Search for the cell housing the specified text and yield its [x, y] center coordinate. 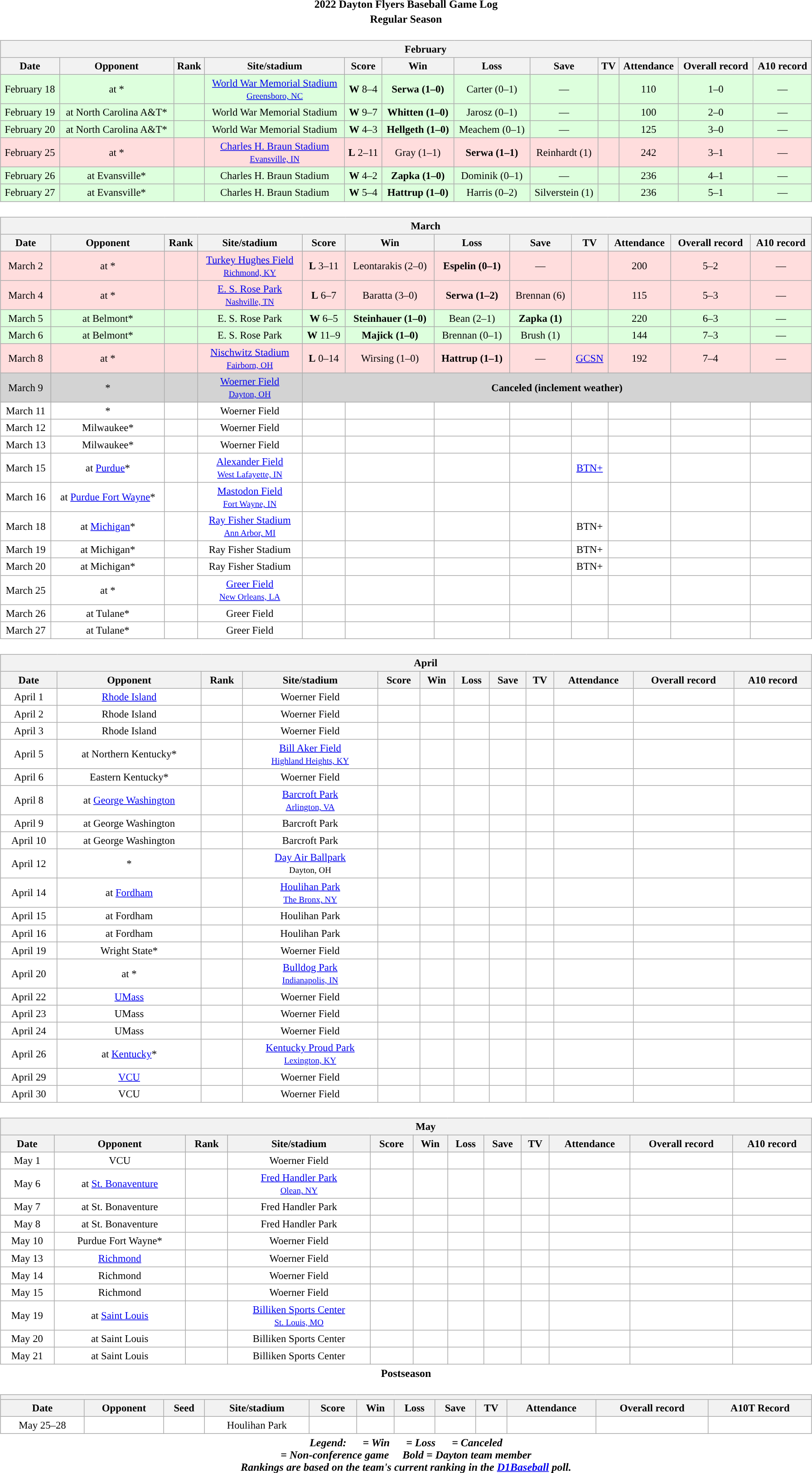
W 9–7 [363, 112]
April 20 [29, 974]
World War Memorial StadiumGreensboro, NC [275, 89]
Brennan (0–1) [472, 335]
Eastern Kentucky* [129, 777]
Billiken Sports CenterSt. Louis, MO [299, 1315]
May 25–28 [43, 1425]
Bulldog ParkIndianapolis, IN [310, 974]
March 16 [26, 498]
192 [640, 358]
E. S. Rose ParkNashville, TN [250, 295]
February 19 [30, 112]
April 6 [29, 777]
Barcroft ParkArlington, VA [310, 800]
March 26 [26, 613]
March 13 [26, 445]
Brennan (6) [540, 295]
April 22 [29, 997]
W 8–4 [363, 89]
3–1 [716, 152]
Jarosz (0–1) [492, 112]
May [406, 1127]
February 27 [30, 193]
L 0–14 [324, 358]
Meachem (0–1) [492, 130]
200 [640, 266]
Brush (1) [540, 335]
Espelin (0–1) [472, 266]
February 25 [30, 152]
April 5 [29, 754]
242 [649, 152]
Nischwitz StadiumFairborn, OH [250, 358]
February 20 [30, 130]
Zapka (1) [540, 318]
Dominik (0–1) [492, 176]
L 6–7 [324, 295]
7–4 [710, 358]
5–3 [710, 295]
Wright State* [129, 950]
March 25 [26, 590]
Reinhardt (1) [564, 152]
March 20 [26, 567]
March 8 [26, 358]
February [406, 49]
May 19 [27, 1315]
at Purdue* [108, 468]
Whitten (1–0) [418, 112]
Bean (2–1) [472, 318]
Mastodon FieldFort Wayne, IN [250, 498]
at Purdue Fort Wayne* [108, 498]
April 3 [29, 731]
April 10 [29, 841]
Bill Aker FieldHighland Heights, KY [310, 754]
May 21 [27, 1356]
Zapka (1–0) [418, 176]
GCSN [590, 358]
March 5 [26, 318]
Woerner FieldDayton, OH [250, 388]
W 4–3 [363, 130]
2–0 [716, 112]
A10T Record [760, 1408]
Seed [184, 1408]
May 6 [27, 1184]
Leontarakis (2–0) [390, 266]
Majick (1–0) [390, 335]
March 2 [26, 266]
May 7 [27, 1207]
April 24 [29, 1031]
1–0 [716, 89]
Day Air BallparkDayton, OH [310, 864]
144 [640, 335]
Steinhauer (1–0) [390, 318]
April 23 [29, 1013]
March 9 [26, 388]
220 [640, 318]
Wirsing (1–0) [390, 358]
7–3 [710, 335]
W 4–2 [363, 176]
April 16 [29, 933]
W 5–4 [363, 193]
W 11–9 [324, 335]
Houlihan ParkThe Bronx, NY [310, 893]
Serwa (1–2) [472, 295]
Alexander FieldWest Lafayette, IN [250, 468]
April [406, 663]
April 8 [29, 800]
March 11 [26, 411]
April 2 [29, 714]
4–1 [716, 176]
5–1 [716, 193]
April 19 [29, 950]
April 29 [29, 1077]
March 6 [26, 335]
Hattrup (1–1) [472, 358]
March [406, 225]
March 19 [26, 550]
Purdue Fort Wayne* [120, 1241]
April 15 [29, 916]
Ray Fisher StadiumAnn Arbor, MI [250, 527]
115 [640, 295]
April 1 [29, 697]
May 15 [27, 1292]
Silverstein (1) [564, 193]
at Kentucky* [129, 1054]
March 12 [26, 428]
Harris (0–2) [492, 193]
April 26 [29, 1054]
Turkey Hughes FieldRichmond, KY [250, 266]
L 3–11 [324, 266]
April 9 [29, 824]
May 13 [27, 1258]
March 15 [26, 468]
Gray (1–1) [418, 152]
February 18 [30, 89]
May 10 [27, 1241]
L 2–11 [363, 152]
March 27 [26, 630]
March 18 [26, 527]
Fred Handler ParkOlean, NY [299, 1184]
6–3 [710, 318]
5–2 [710, 266]
May 1 [27, 1161]
March 4 [26, 295]
Hellgeth (1–0) [418, 130]
Serwa (1–0) [418, 89]
Serwa (1–1) [492, 152]
Hattrup (1–0) [418, 193]
May 14 [27, 1275]
W 6–5 [324, 318]
100 [649, 112]
Baratta (3–0) [390, 295]
Charles H. Braun StadiumEvansville, IN [275, 152]
April 12 [29, 864]
125 [649, 130]
May 8 [27, 1224]
3–0 [716, 130]
Greer FieldNew Orleans, LA [250, 590]
April 30 [29, 1094]
Carter (0–1) [492, 89]
April 14 [29, 893]
May 20 [27, 1338]
at Northern Kentucky* [129, 754]
February 26 [30, 176]
110 [649, 89]
Kentucky Proud ParkLexington, KY [310, 1054]
Canceled (inclement weather) [557, 388]
